Find where the given text appears and provide that cell's center as (x, y) coordinate. 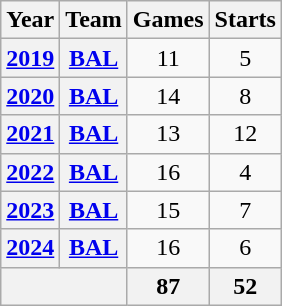
Team (94, 20)
87 (168, 286)
2020 (30, 96)
2019 (30, 58)
4 (245, 172)
2023 (30, 210)
2022 (30, 172)
13 (168, 134)
11 (168, 58)
52 (245, 286)
Starts (245, 20)
2021 (30, 134)
15 (168, 210)
Year (30, 20)
7 (245, 210)
14 (168, 96)
2024 (30, 248)
Games (168, 20)
8 (245, 96)
6 (245, 248)
5 (245, 58)
12 (245, 134)
